Find where the given text appears and provide that cell's center as (x, y) coordinate. 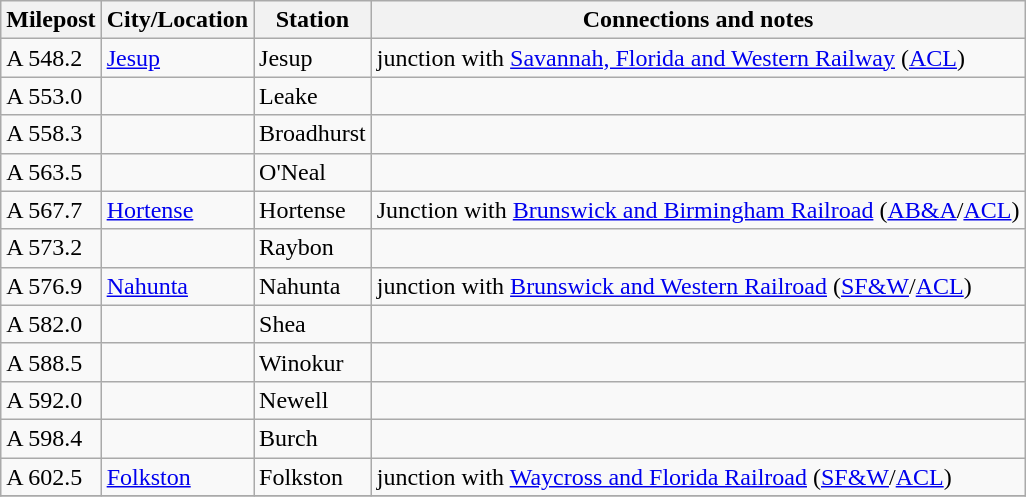
Junction with Brunswick and Birmingham Railroad (AB&A/ACL) (698, 210)
junction with Waycross and Florida Railroad (SF&W/ACL) (698, 477)
Newell (313, 400)
A 598.4 (51, 438)
A 576.9 (51, 286)
A 558.3 (51, 134)
Burch (313, 438)
junction with Savannah, Florida and Western Railway (ACL) (698, 58)
City/Location (177, 20)
A 567.7 (51, 210)
Raybon (313, 248)
Milepost (51, 20)
Leake (313, 96)
Connections and notes (698, 20)
A 573.2 (51, 248)
A 588.5 (51, 362)
Station (313, 20)
A 548.2 (51, 58)
A 582.0 (51, 324)
A 563.5 (51, 172)
A 602.5 (51, 477)
A 592.0 (51, 400)
Broadhurst (313, 134)
Winokur (313, 362)
Shea (313, 324)
junction with Brunswick and Western Railroad (SF&W/ACL) (698, 286)
O'Neal (313, 172)
A 553.0 (51, 96)
